From the cell containing the given text, extract its center point as (x, y) coordinate. 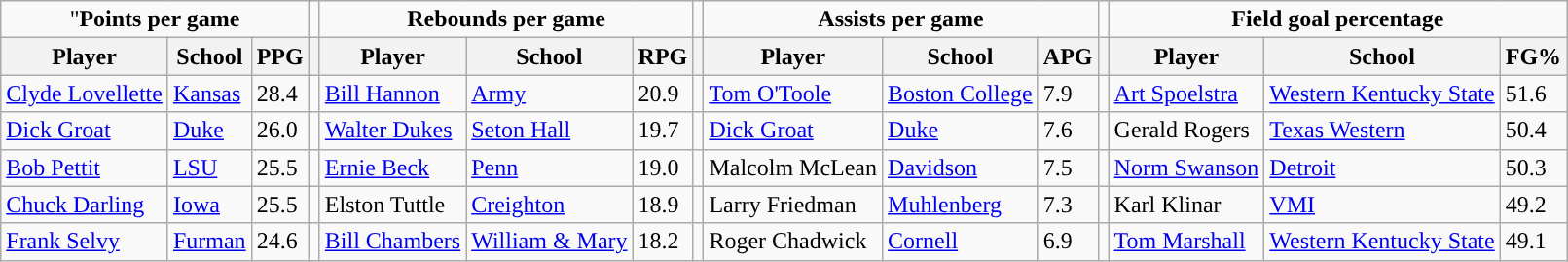
RPG (663, 56)
49.1 (1533, 242)
LSU (209, 168)
Chuck Darling (85, 205)
49.2 (1533, 205)
Frank Selvy (85, 242)
Penn (549, 168)
Boston College (961, 94)
19.7 (663, 131)
Furman (209, 242)
Davidson (961, 168)
7.3 (1068, 205)
24.6 (280, 242)
Cornell (961, 242)
Iowa (209, 205)
7.9 (1068, 94)
26.0 (280, 131)
Field goal percentage (1337, 19)
Muhlenberg (961, 205)
20.9 (663, 94)
Tom O'Toole (793, 94)
Norm Swanson (1186, 168)
Kansas (209, 94)
Rebounds per game (506, 19)
Army (549, 94)
18.9 (663, 205)
Elston Tuttle (392, 205)
50.3 (1533, 168)
Malcolm McLean (793, 168)
Karl Klinar (1186, 205)
APG (1068, 56)
7.5 (1068, 168)
Texas Western (1382, 131)
28.4 (280, 94)
Art Spoelstra (1186, 94)
Bill Hannon (392, 94)
Seton Hall (549, 131)
William & Mary (549, 242)
Larry Friedman (793, 205)
6.9 (1068, 242)
Ernie Beck (392, 168)
Creighton (549, 205)
VMI (1382, 205)
Roger Chadwick (793, 242)
50.4 (1533, 131)
PPG (280, 56)
Walter Dukes (392, 131)
18.2 (663, 242)
Detroit (1382, 168)
FG% (1533, 56)
Clyde Lovellette (85, 94)
"Points per game (155, 19)
Tom Marshall (1186, 242)
Gerald Rogers (1186, 131)
Assists per game (901, 19)
Bob Pettit (85, 168)
51.6 (1533, 94)
19.0 (663, 168)
Bill Chambers (392, 242)
7.6 (1068, 131)
